Capture the cell that displays the provided text and extract its (x, y) central coordinate. 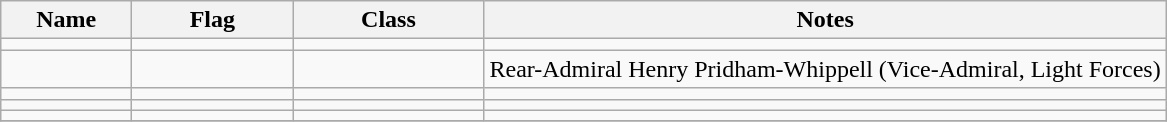
Rear-Admiral Henry Pridham-Whippell (Vice-Admiral, Light Forces) (825, 69)
Flag (212, 20)
Notes (825, 20)
Class (388, 20)
Name (66, 20)
